Scan for the cell matching the given text and deliver its [x, y] coordinate at center. 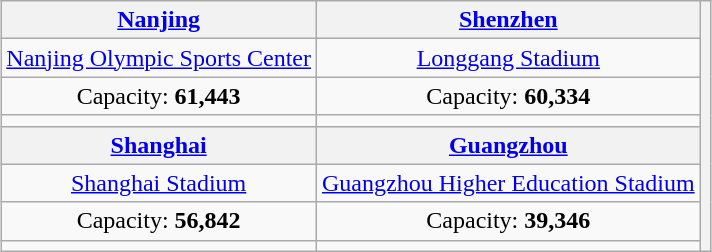
Guangzhou [508, 145]
Guangzhou Higher Education Stadium [508, 183]
Longgang Stadium [508, 58]
Shanghai [159, 145]
Capacity: 61,443 [159, 96]
Shenzhen [508, 20]
Capacity: 56,842 [159, 221]
Nanjing Olympic Sports Center [159, 58]
Capacity: 39,346 [508, 221]
Nanjing [159, 20]
Capacity: 60,334 [508, 96]
Shanghai Stadium [159, 183]
